Return the (X, Y) coordinate for the center point of the cell that contains the specified text.  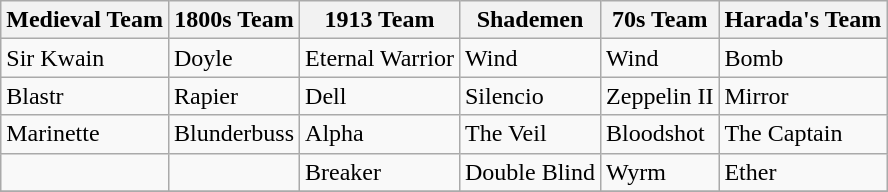
1913 Team (380, 20)
Double Blind (530, 172)
The Captain (803, 134)
Dell (380, 96)
Silencio (530, 96)
Mirror (803, 96)
Harada's Team (803, 20)
Blunderbuss (234, 134)
Bloodshot (660, 134)
Blastr (85, 96)
The Veil (530, 134)
Rapier (234, 96)
Sir Kwain (85, 58)
Ether (803, 172)
Shademen (530, 20)
70s Team (660, 20)
Zeppelin II (660, 96)
1800s Team (234, 20)
Marinette (85, 134)
Eternal Warrior (380, 58)
Doyle (234, 58)
Alpha (380, 134)
Breaker (380, 172)
Wyrm (660, 172)
Bomb (803, 58)
Medieval Team (85, 20)
